Pinpoint the cell where the given text exists, returning its (x, y) midpoint coordinate. 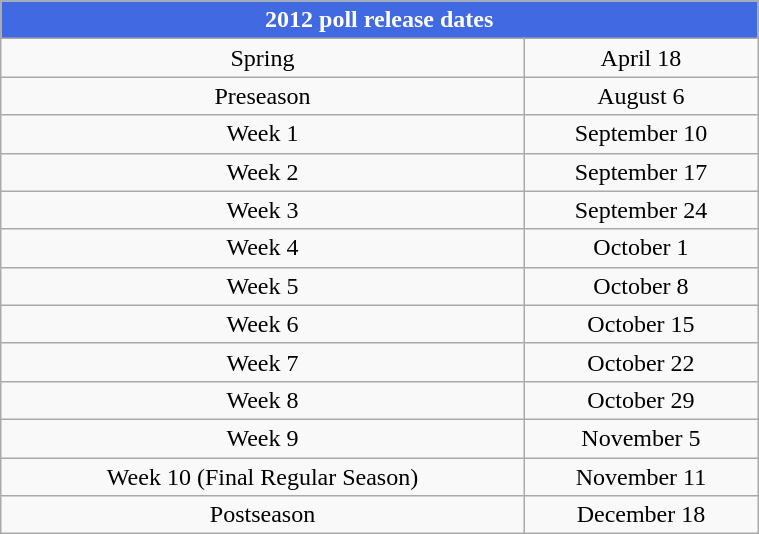
December 18 (640, 515)
Week 3 (263, 210)
September 24 (640, 210)
Week 5 (263, 286)
October 1 (640, 248)
April 18 (640, 58)
September 10 (640, 134)
Week 2 (263, 172)
October 15 (640, 324)
Week 6 (263, 324)
Week 8 (263, 400)
Week 1 (263, 134)
Week 7 (263, 362)
November 11 (640, 477)
October 29 (640, 400)
Week 4 (263, 248)
October 22 (640, 362)
Week 9 (263, 438)
September 17 (640, 172)
Week 10 (Final Regular Season) (263, 477)
Spring (263, 58)
August 6 (640, 96)
Preseason (263, 96)
November 5 (640, 438)
Postseason (263, 515)
2012 poll release dates (380, 20)
October 8 (640, 286)
